Return the (X, Y) coordinate for the center point of the cell that contains the specified text.  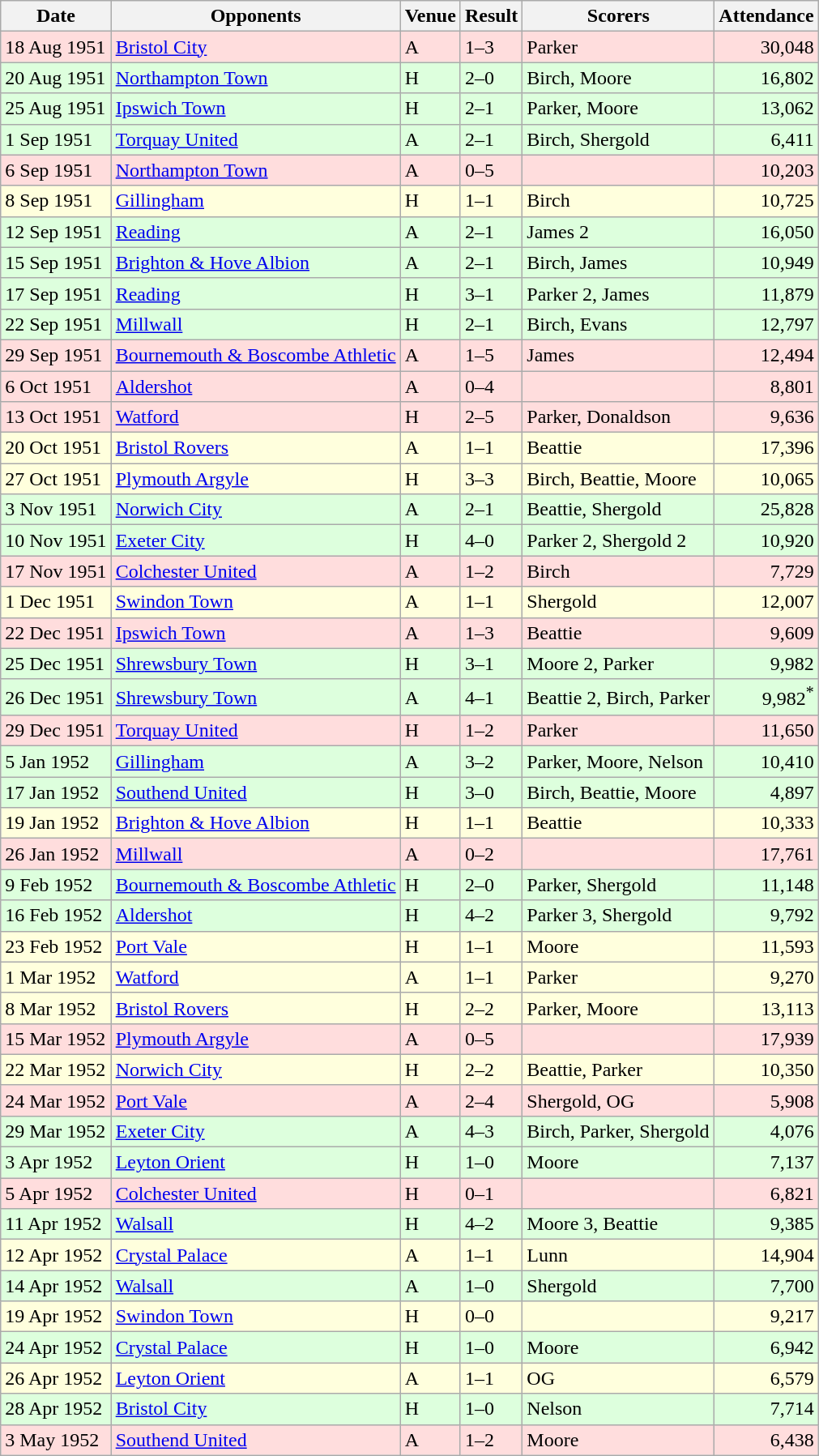
4–0 (491, 540)
6,942 (766, 1347)
10,410 (766, 762)
4,897 (766, 792)
2–4 (491, 1100)
9,217 (766, 1317)
19 Apr 1952 (56, 1317)
Venue (430, 16)
15 Mar 1952 (56, 1039)
Beattie, Parker (619, 1070)
Lunn (619, 1255)
18 Aug 1951 (56, 47)
20 Oct 1951 (56, 448)
Attendance (766, 16)
1 Sep 1951 (56, 139)
4–1 (491, 697)
Birch, Parker, Shergold (619, 1131)
0–4 (491, 386)
1 Dec 1951 (56, 602)
5 Jan 1952 (56, 762)
17,761 (766, 854)
3–2 (491, 762)
12,494 (766, 355)
26 Jan 1952 (56, 854)
0–2 (491, 854)
6 Sep 1951 (56, 170)
24 Apr 1952 (56, 1347)
Opponents (256, 16)
10,065 (766, 479)
30,048 (766, 47)
James 2 (619, 232)
0–0 (491, 1317)
11,650 (766, 731)
4,076 (766, 1131)
11,148 (766, 885)
26 Apr 1952 (56, 1378)
17 Sep 1951 (56, 293)
3 Apr 1952 (56, 1163)
10 Nov 1951 (56, 540)
7,729 (766, 571)
Birch, Evans (619, 324)
20 Aug 1951 (56, 78)
23 Feb 1952 (56, 946)
10,350 (766, 1070)
9,792 (766, 916)
1–5 (491, 355)
Shergold, OG (619, 1100)
8 Mar 1952 (56, 1008)
Parker, Donaldson (619, 417)
8 Sep 1951 (56, 201)
10,203 (766, 170)
Scorers (619, 16)
16 Feb 1952 (56, 916)
Parker 2, James (619, 293)
25 Aug 1951 (56, 109)
6,821 (766, 1193)
16,802 (766, 78)
29 Mar 1952 (56, 1131)
13,062 (766, 109)
5,908 (766, 1100)
9,270 (766, 977)
10,920 (766, 540)
7,714 (766, 1409)
14 Apr 1952 (56, 1286)
7,700 (766, 1286)
Birch, James (619, 263)
Moore 2, Parker (619, 664)
25 Dec 1951 (56, 664)
28 Apr 1952 (56, 1409)
OG (619, 1378)
1 Mar 1952 (56, 977)
5 Apr 1952 (56, 1193)
29 Sep 1951 (56, 355)
17,939 (766, 1039)
0–1 (491, 1193)
10,725 (766, 201)
6,579 (766, 1378)
26 Dec 1951 (56, 697)
Beattie, Shergold (619, 510)
16,050 (766, 232)
12 Sep 1951 (56, 232)
3 Nov 1951 (56, 510)
27 Oct 1951 (56, 479)
22 Mar 1952 (56, 1070)
4–3 (491, 1131)
9,982* (766, 697)
22 Dec 1951 (56, 633)
10,949 (766, 263)
6,411 (766, 139)
29 Dec 1951 (56, 731)
Birch, Shergold (619, 139)
8,801 (766, 386)
Nelson (619, 1409)
3–0 (491, 792)
6,438 (766, 1440)
Result (491, 16)
Beattie 2, Birch, Parker (619, 697)
9 Feb 1952 (56, 885)
9,636 (766, 417)
9,385 (766, 1224)
3 May 1952 (56, 1440)
19 Jan 1952 (56, 823)
11 Apr 1952 (56, 1224)
Moore 3, Beattie (619, 1224)
13 Oct 1951 (56, 417)
24 Mar 1952 (56, 1100)
12,007 (766, 602)
Parker, Moore, Nelson (619, 762)
7,137 (766, 1163)
22 Sep 1951 (56, 324)
15 Sep 1951 (56, 263)
17 Nov 1951 (56, 571)
Birch, Moore (619, 78)
Parker 3, Shergold (619, 916)
Parker 2, Shergold 2 (619, 540)
2–5 (491, 417)
James (619, 355)
Date (56, 16)
6 Oct 1951 (56, 386)
9,982 (766, 664)
10,333 (766, 823)
13,113 (766, 1008)
17 Jan 1952 (56, 792)
3–3 (491, 479)
25,828 (766, 510)
12,797 (766, 324)
11,879 (766, 293)
14,904 (766, 1255)
17,396 (766, 448)
12 Apr 1952 (56, 1255)
9,609 (766, 633)
11,593 (766, 946)
Parker, Shergold (619, 885)
